Capture the cell that displays the provided text and extract its (X, Y) central coordinate. 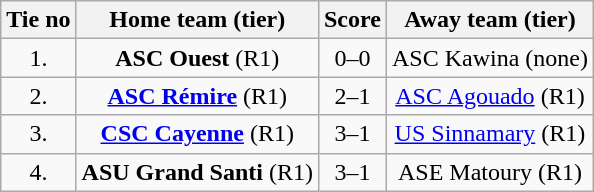
ASE Matoury (R1) (490, 172)
ASU Grand Santi (R1) (197, 172)
2. (38, 96)
Away team (tier) (490, 20)
3. (38, 134)
2–1 (352, 96)
Score (352, 20)
ASC Ouest (R1) (197, 58)
4. (38, 172)
Home team (tier) (197, 20)
ASC Rémire (R1) (197, 96)
US Sinnamary (R1) (490, 134)
0–0 (352, 58)
ASC Kawina (none) (490, 58)
ASC Agouado (R1) (490, 96)
Tie no (38, 20)
1. (38, 58)
CSC Cayenne (R1) (197, 134)
